Find where the given text appears and provide that cell's center as (x, y) coordinate. 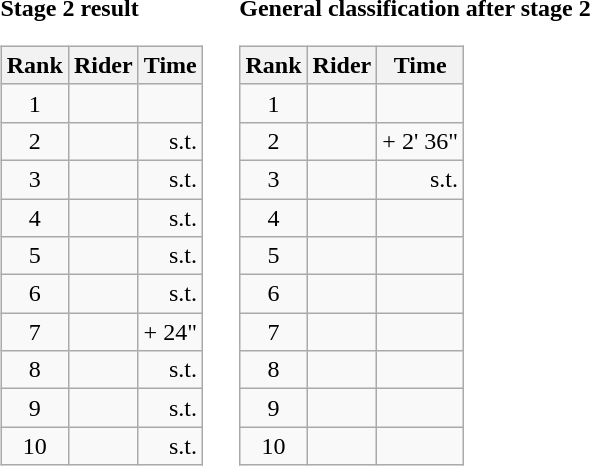
+ 2' 36" (420, 141)
+ 24" (170, 332)
